Find where the given text appears and provide that cell's center as (X, Y) coordinate. 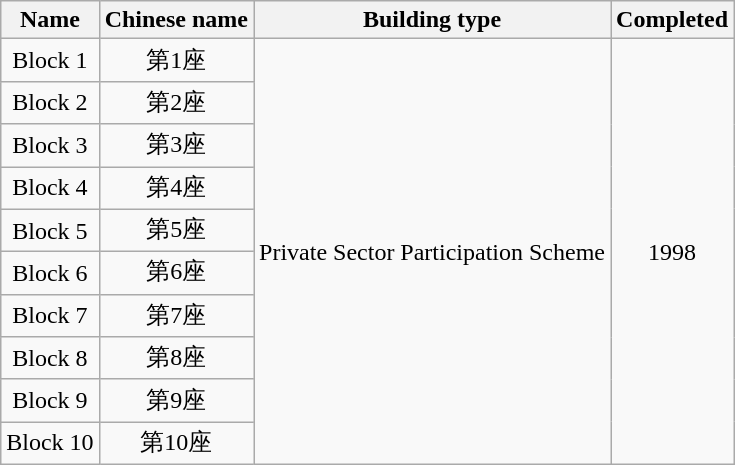
第5座 (176, 230)
第9座 (176, 400)
第6座 (176, 274)
Block 9 (50, 400)
Block 6 (50, 274)
Completed (672, 20)
第8座 (176, 358)
Name (50, 20)
第2座 (176, 102)
第1座 (176, 60)
Block 10 (50, 444)
Block 7 (50, 316)
1998 (672, 252)
第7座 (176, 316)
Private Sector Participation Scheme (432, 252)
Block 2 (50, 102)
Block 3 (50, 146)
Block 5 (50, 230)
Block 8 (50, 358)
第4座 (176, 188)
Block 4 (50, 188)
Chinese name (176, 20)
第10座 (176, 444)
Building type (432, 20)
第3座 (176, 146)
Block 1 (50, 60)
